Capture the cell that displays the provided text and extract its (x, y) central coordinate. 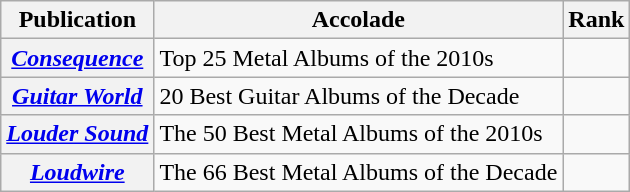
20 Best Guitar Albums of the Decade (358, 96)
Rank (596, 20)
Loudwire (78, 172)
Guitar World (78, 96)
Consequence (78, 58)
Publication (78, 20)
Louder Sound (78, 134)
The 66 Best Metal Albums of the Decade (358, 172)
The 50 Best Metal Albums of the 2010s (358, 134)
Top 25 Metal Albums of the 2010s (358, 58)
Accolade (358, 20)
